Locate the cell with the specified text and output its [X, Y] center coordinate. 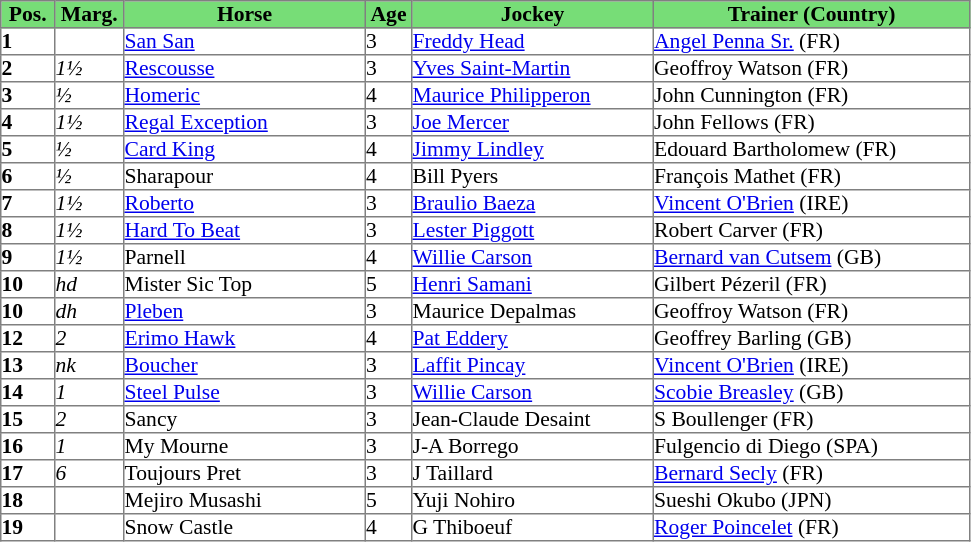
Maurice Philipperon [533, 96]
Lester Piggott [533, 230]
Pat Eddery [533, 338]
Braulio Baeza [533, 204]
Pos. [28, 14]
Jimmy Lindley [533, 150]
Snow Castle [245, 528]
Mister Sic Top [245, 284]
G Thiboeuf [533, 528]
Horse [245, 14]
François Mathet (FR) [811, 176]
16 [28, 446]
Bernard van Cutsem (GB) [811, 258]
Yves Saint-Martin [533, 68]
Freddy Head [533, 42]
18 [28, 500]
Angel Penna Sr. (FR) [811, 42]
Laffit Pincay [533, 366]
17 [28, 474]
13 [28, 366]
John Fellows (FR) [811, 122]
Sharapour [245, 176]
Bernard Secly (FR) [811, 474]
Boucher [245, 366]
Robert Carver (FR) [811, 230]
Marg. [90, 14]
hd [90, 284]
Geoffrey Barling (GB) [811, 338]
Pleben [245, 312]
Edouard Bartholomew (FR) [811, 150]
Sueshi Okubo (JPN) [811, 500]
Erimo Hawk [245, 338]
Scobie Breasley (GB) [811, 392]
Trainer (Country) [811, 14]
Jockey [533, 14]
Card King [245, 150]
15 [28, 420]
Parnell [245, 258]
Roger Poincelet (FR) [811, 528]
7 [28, 204]
Sancy [245, 420]
Hard To Beat [245, 230]
Gilbert Pézeril (FR) [811, 284]
John Cunnington (FR) [811, 96]
Roberto [245, 204]
Henri Samani [533, 284]
9 [28, 258]
Regal Exception [245, 122]
San San [245, 42]
nk [90, 366]
Rescousse [245, 68]
Fulgencio di Diego (SPA) [811, 446]
Age [388, 14]
Mejiro Musashi [245, 500]
Jean-Claude Desaint [533, 420]
Toujours Pret [245, 474]
My Mourne [245, 446]
12 [28, 338]
J-A Borrego [533, 446]
dh [90, 312]
Yuji Nohiro [533, 500]
8 [28, 230]
J Taillard [533, 474]
19 [28, 528]
Bill Pyers [533, 176]
S Boullenger (FR) [811, 420]
Homeric [245, 96]
Steel Pulse [245, 392]
Maurice Depalmas [533, 312]
Joe Mercer [533, 122]
14 [28, 392]
